From the cell containing the given text, extract its center point as (X, Y) coordinate. 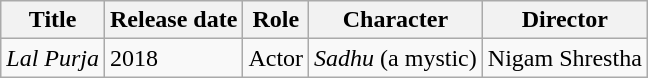
Role (276, 20)
Character (396, 20)
Director (564, 20)
Nigam Shrestha (564, 58)
Release date (174, 20)
2018 (174, 58)
Title (53, 20)
Actor (276, 58)
Sadhu (a mystic) (396, 58)
Lal Purja (53, 58)
